Output the (x, y) coordinate of the center of the cell containing the given text.  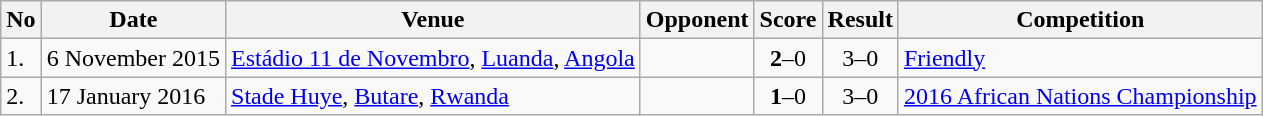
Friendly (1080, 58)
6 November 2015 (133, 58)
1. (21, 58)
Date (133, 20)
2. (21, 96)
Venue (434, 20)
Competition (1080, 20)
Stade Huye, Butare, Rwanda (434, 96)
1–0 (788, 96)
2016 African Nations Championship (1080, 96)
Estádio 11 de Novembro, Luanda, Angola (434, 58)
2–0 (788, 58)
17 January 2016 (133, 96)
Score (788, 20)
No (21, 20)
Opponent (697, 20)
Result (860, 20)
